From the cell containing the given text, extract its center point as (x, y) coordinate. 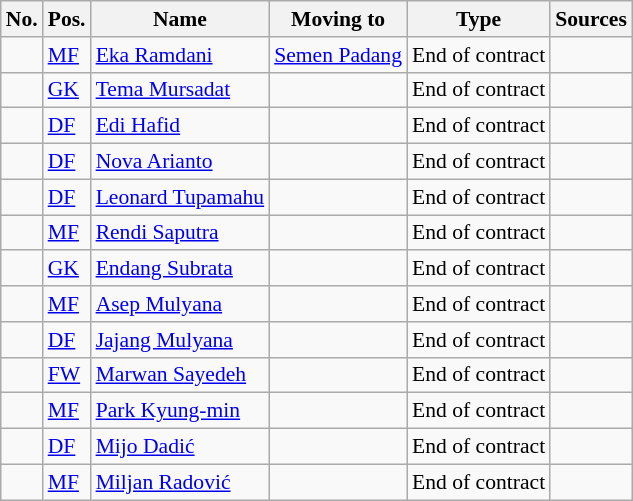
Asep Mulyana (180, 304)
Sources (591, 19)
Jajang Mulyana (180, 340)
Endang Subrata (180, 269)
Marwan Sayedeh (180, 375)
Eka Ramdani (180, 55)
Name (180, 19)
Edi Hafid (180, 126)
Type (478, 19)
Tema Mursadat (180, 90)
Pos. (67, 19)
Rendi Saputra (180, 233)
FW (67, 375)
Park Kyung-min (180, 411)
Leonard Tupamahu (180, 197)
Mijo Dadić (180, 447)
No. (22, 19)
Nova Arianto (180, 162)
Semen Padang (338, 55)
Moving to (338, 19)
Miljan Radović (180, 482)
